Output the [X, Y] coordinate of the center of the cell containing the given text.  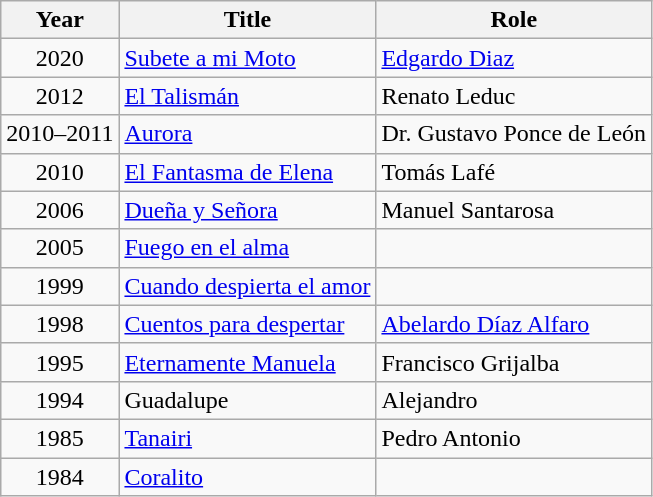
Role [514, 20]
Tanairi [248, 438]
1994 [60, 400]
Renato Leduc [514, 96]
Fuego en el alma [248, 248]
Abelardo Díaz Alfaro [514, 324]
Guadalupe [248, 400]
El Talismán [248, 96]
2005 [60, 248]
1998 [60, 324]
Francisco Grijalba [514, 362]
El Fantasma de Elena [248, 172]
Title [248, 20]
Cuentos para despertar [248, 324]
2012 [60, 96]
Dueña y Señora [248, 210]
Tomás Lafé [514, 172]
Eternamente Manuela [248, 362]
2010 [60, 172]
Coralito [248, 477]
2020 [60, 58]
1995 [60, 362]
Edgardo Diaz [514, 58]
1999 [60, 286]
Manuel Santarosa [514, 210]
Pedro Antonio [514, 438]
Subete a mi Moto [248, 58]
2006 [60, 210]
Alejandro [514, 400]
Cuando despierta el amor [248, 286]
Year [60, 20]
Aurora [248, 134]
1984 [60, 477]
1985 [60, 438]
Dr. Gustavo Ponce de León [514, 134]
2010–2011 [60, 134]
